Detect which cell encompasses the target text, then output its (x, y) center coordinate. 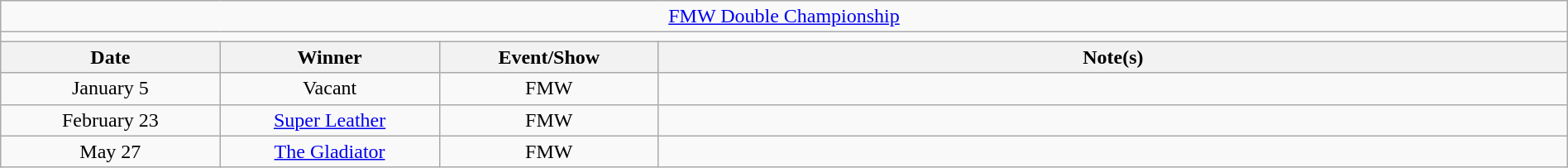
FMW Double Championship (784, 17)
Note(s) (1113, 57)
January 5 (111, 89)
The Gladiator (329, 151)
Date (111, 57)
Winner (329, 57)
February 23 (111, 120)
Super Leather (329, 120)
Event/Show (549, 57)
May 27 (111, 151)
Vacant (329, 89)
